Detect which cell encompasses the target text, then output its (X, Y) center coordinate. 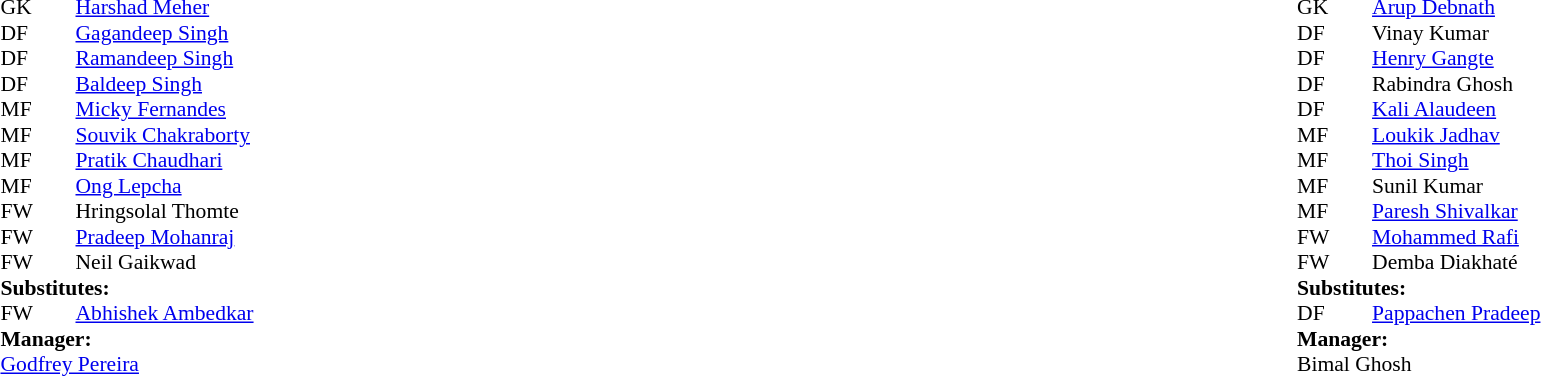
Gagandeep Singh (165, 33)
Neil Gaikwad (165, 263)
Pappachen Pradeep (1456, 313)
Ong Lepcha (165, 186)
Mohammed Rafi (1456, 237)
Loukik Jadhav (1456, 135)
Thoi Singh (1456, 161)
Ramandeep Singh (165, 59)
Souvik Chakraborty (165, 135)
Paresh Shivalkar (1456, 211)
Pratik Chaudhari (165, 161)
Rabindra Ghosh (1456, 84)
Micky Fernandes (165, 109)
Baldeep Singh (165, 84)
Sunil Kumar (1456, 186)
Pradeep Mohanraj (165, 237)
Vinay Kumar (1456, 33)
Henry Gangte (1456, 59)
Abhishek Ambedkar (165, 313)
Demba Diakhaté (1456, 263)
Kali Alaudeen (1456, 109)
Hringsolal Thomte (165, 211)
